Return [X, Y] of the center of cell containing provided text 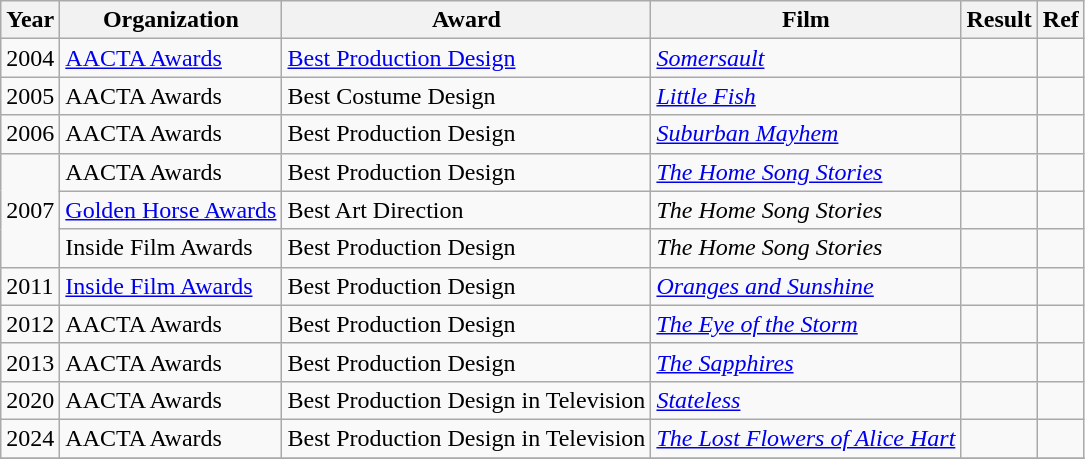
2013 [30, 362]
Year [30, 20]
2020 [30, 400]
2005 [30, 96]
2012 [30, 324]
Somersault [806, 58]
2024 [30, 438]
Result [999, 20]
The Sapphires [806, 362]
2004 [30, 58]
Best Art Direction [466, 210]
2007 [30, 210]
Stateless [806, 400]
Little Fish [806, 96]
Ref [1060, 20]
Film [806, 20]
Award [466, 20]
Best Costume Design [466, 96]
The Lost Flowers of Alice Hart [806, 438]
2011 [30, 286]
Organization [171, 20]
The Eye of the Storm [806, 324]
Oranges and Sunshine [806, 286]
Golden Horse Awards [171, 210]
2006 [30, 134]
Suburban Mayhem [806, 134]
